Scan for the cell matching the given text and deliver its (x, y) coordinate at center. 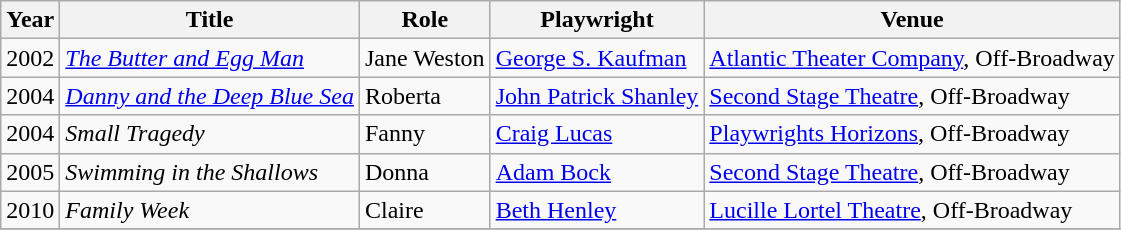
John Patrick Shanley (597, 96)
Year (30, 20)
2005 (30, 172)
Claire (424, 210)
Playwrights Horizons, Off-Broadway (912, 134)
George S. Kaufman (597, 58)
Playwright (597, 20)
Beth Henley (597, 210)
Venue (912, 20)
Role (424, 20)
Swimming in the Shallows (210, 172)
Atlantic Theater Company, Off-Broadway (912, 58)
Fanny (424, 134)
Adam Bock (597, 172)
Family Week (210, 210)
Small Tragedy (210, 134)
2010 (30, 210)
2002 (30, 58)
Roberta (424, 96)
Craig Lucas (597, 134)
Title (210, 20)
Jane Weston (424, 58)
Donna (424, 172)
Danny and the Deep Blue Sea (210, 96)
The Butter and Egg Man (210, 58)
Lucille Lortel Theatre, Off-Broadway (912, 210)
